For the text-containing cell, return its midpoint in [X, Y] coordinate format. 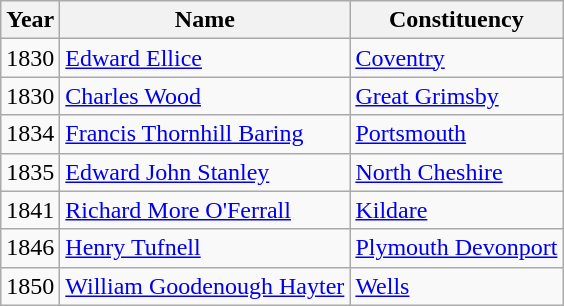
Coventry [456, 58]
Great Grimsby [456, 96]
Year [30, 20]
1835 [30, 172]
1850 [30, 286]
North Cheshire [456, 172]
1834 [30, 134]
Wells [456, 286]
1846 [30, 248]
Henry Tufnell [205, 248]
William Goodenough Hayter [205, 286]
Portsmouth [456, 134]
Richard More O'Ferrall [205, 210]
Edward Ellice [205, 58]
Francis Thornhill Baring [205, 134]
Name [205, 20]
Plymouth Devonport [456, 248]
Constituency [456, 20]
1841 [30, 210]
Charles Wood [205, 96]
Edward John Stanley [205, 172]
Kildare [456, 210]
